Pinpoint the cell where the given text exists, returning its [x, y] midpoint coordinate. 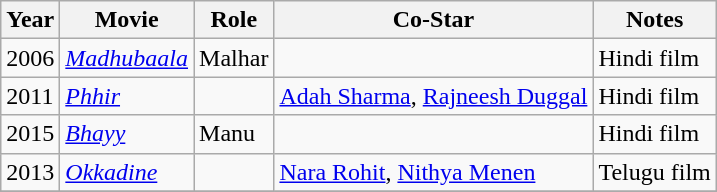
2013 [30, 172]
Year [30, 20]
Bhayy [127, 134]
Malhar [234, 58]
Adah Sharma, Rajneesh Duggal [434, 96]
Notes [654, 20]
Nara Rohit, Nithya Menen [434, 172]
2015 [30, 134]
Madhubaala [127, 58]
Phhir [127, 96]
Role [234, 20]
Co-Star [434, 20]
Telugu film [654, 172]
2011 [30, 96]
Movie [127, 20]
Manu [234, 134]
2006 [30, 58]
Okkadine [127, 172]
